Return (X, Y) of the center of cell containing provided text 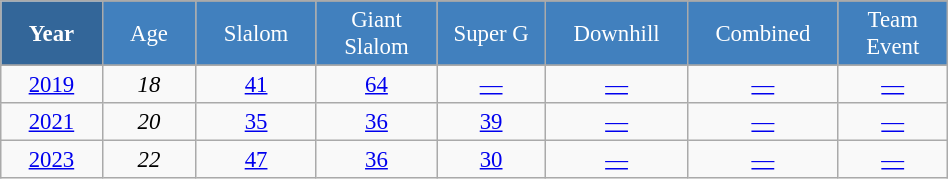
Combined (762, 34)
47 (256, 160)
Super G (492, 34)
Team Event (892, 34)
2021 (52, 122)
Slalom (256, 34)
Downhill (617, 34)
GiantSlalom (376, 34)
2019 (52, 85)
Year (52, 34)
Age (149, 34)
20 (149, 122)
30 (492, 160)
39 (492, 122)
41 (256, 85)
2023 (52, 160)
18 (149, 85)
35 (256, 122)
22 (149, 160)
64 (376, 85)
